Detect which cell encompasses the target text, then output its [x, y] center coordinate. 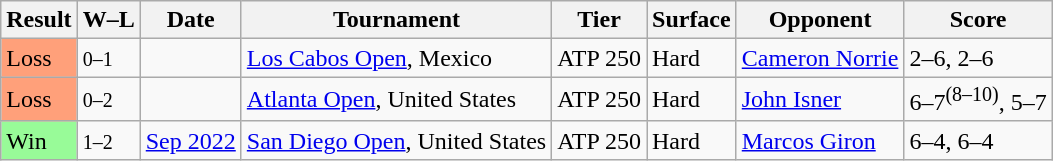
Marcos Giron [820, 140]
0–2 [108, 100]
2–6, 2–6 [978, 58]
Opponent [820, 20]
W–L [108, 20]
John Isner [820, 100]
1–2 [108, 140]
Atlanta Open, United States [396, 100]
Tournament [396, 20]
Surface [691, 20]
0–1 [108, 58]
Los Cabos Open, Mexico [396, 58]
San Diego Open, United States [396, 140]
Date [190, 20]
Tier [600, 20]
Result [39, 20]
Score [978, 20]
Cameron Norrie [820, 58]
6–7(8–10), 5–7 [978, 100]
6–4, 6–4 [978, 140]
Sep 2022 [190, 140]
Win [39, 140]
